Capture the cell that displays the provided text and extract its (X, Y) central coordinate. 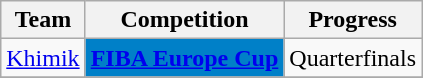
Progress (353, 20)
Team (43, 20)
Competition (184, 20)
Quarterfinals (353, 58)
FIBA Europe Cup (184, 58)
Khimik (43, 58)
